Extract the [x, y] coordinate from the center of the cell holding the provided text.  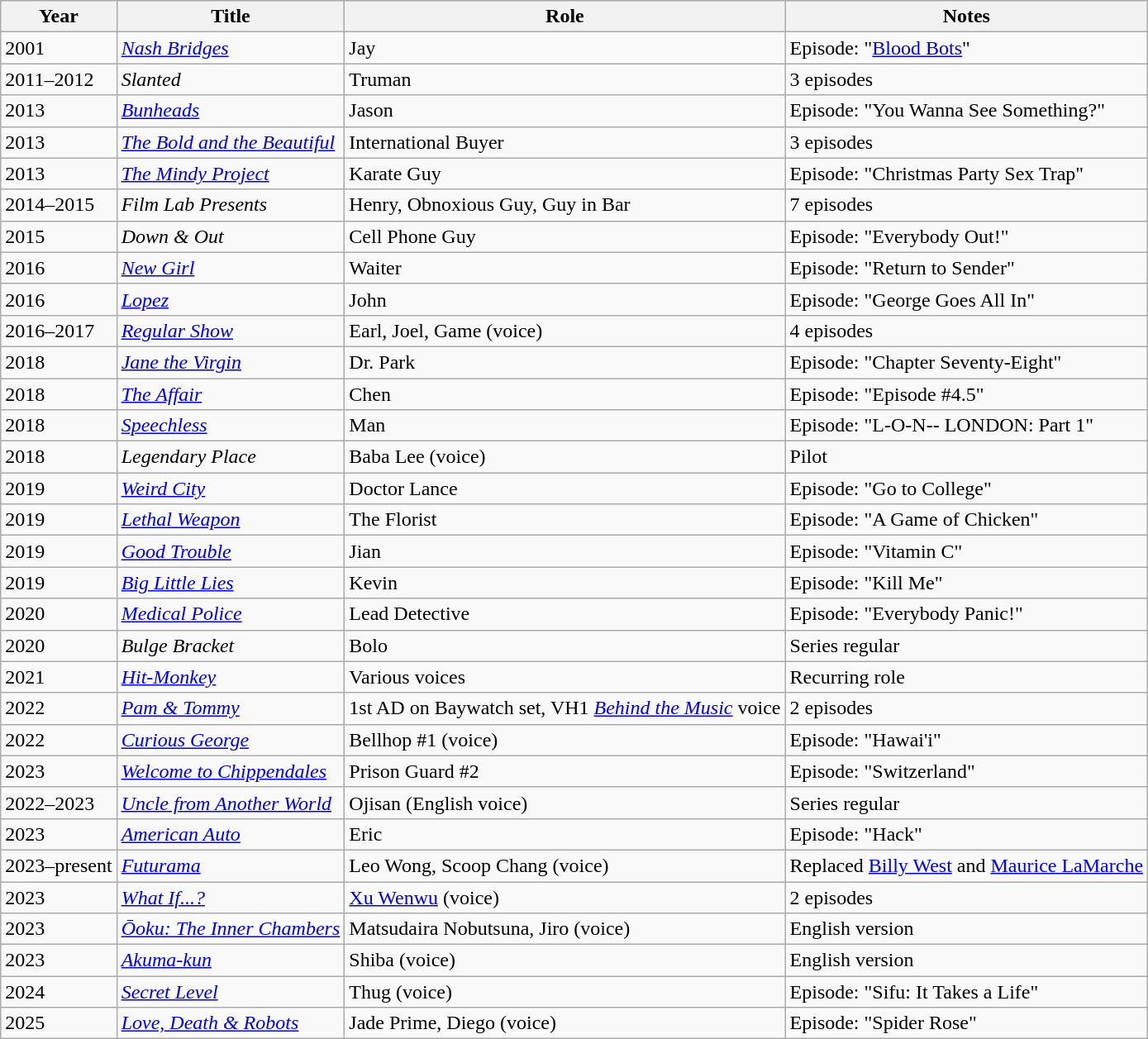
Good Trouble [231, 551]
Futurama [231, 865]
The Bold and the Beautiful [231, 142]
Episode: "L-O-N-- LONDON: Part 1" [967, 426]
Lopez [231, 299]
Dr. Park [565, 362]
Waiter [565, 268]
Pam & Tommy [231, 708]
Thug (voice) [565, 992]
Akuma-kun [231, 960]
1st AD on Baywatch set, VH1 Behind the Music voice [565, 708]
Secret Level [231, 992]
2011–2012 [59, 79]
Uncle from Another World [231, 803]
Recurring role [967, 677]
Various voices [565, 677]
4 episodes [967, 331]
Replaced Billy West and Maurice LaMarche [967, 865]
Bunheads [231, 111]
Pilot [967, 457]
Episode: "Return to Sender" [967, 268]
Episode: "A Game of Chicken" [967, 520]
Xu Wenwu (voice) [565, 897]
Karate Guy [565, 174]
Medical Police [231, 614]
Bellhop #1 (voice) [565, 740]
Truman [565, 79]
Kevin [565, 583]
Baba Lee (voice) [565, 457]
American Auto [231, 834]
Film Lab Presents [231, 205]
Leo Wong, Scoop Chang (voice) [565, 865]
Chen [565, 394]
Bolo [565, 646]
Episode: "Christmas Party Sex Trap" [967, 174]
2022–2023 [59, 803]
Episode: "Go to College" [967, 489]
Doctor Lance [565, 489]
2023–present [59, 865]
Eric [565, 834]
What If...? [231, 897]
Earl, Joel, Game (voice) [565, 331]
Slanted [231, 79]
2001 [59, 48]
Jian [565, 551]
Role [565, 17]
Jade Prime, Diego (voice) [565, 1023]
Man [565, 426]
Down & Out [231, 236]
Episode: "Sifu: It Takes a Life" [967, 992]
2015 [59, 236]
Episode: "Episode #4.5" [967, 394]
Notes [967, 17]
Episode: "Switzerland" [967, 771]
Episode: "Vitamin C" [967, 551]
Hit-Monkey [231, 677]
Regular Show [231, 331]
Lead Detective [565, 614]
Episode: "Chapter Seventy-Eight" [967, 362]
Episode: "Hack" [967, 834]
Lethal Weapon [231, 520]
Big Little Lies [231, 583]
Jay [565, 48]
Shiba (voice) [565, 960]
Episode: "Everybody Out!" [967, 236]
Nash Bridges [231, 48]
Jason [565, 111]
International Buyer [565, 142]
2016–2017 [59, 331]
Episode: "Kill Me" [967, 583]
Ojisan (English voice) [565, 803]
Legendary Place [231, 457]
Welcome to Chippendales [231, 771]
The Affair [231, 394]
Matsudaira Nobutsuna, Jiro (voice) [565, 929]
Bulge Bracket [231, 646]
Prison Guard #2 [565, 771]
Henry, Obnoxious Guy, Guy in Bar [565, 205]
2025 [59, 1023]
2024 [59, 992]
Year [59, 17]
2021 [59, 677]
Episode: "Hawai'i" [967, 740]
The Mindy Project [231, 174]
Love, Death & Robots [231, 1023]
Title [231, 17]
Episode: "Blood Bots" [967, 48]
The Florist [565, 520]
Weird City [231, 489]
7 episodes [967, 205]
Curious George [231, 740]
Episode: "Spider Rose" [967, 1023]
2014–2015 [59, 205]
Jane the Virgin [231, 362]
Ōoku: The Inner Chambers [231, 929]
Episode: "You Wanna See Something?" [967, 111]
Cell Phone Guy [565, 236]
Speechless [231, 426]
Episode: "George Goes All In" [967, 299]
John [565, 299]
Episode: "Everybody Panic!" [967, 614]
New Girl [231, 268]
